Identify which cell holds the provided text, then report its [x, y] central coordinate. 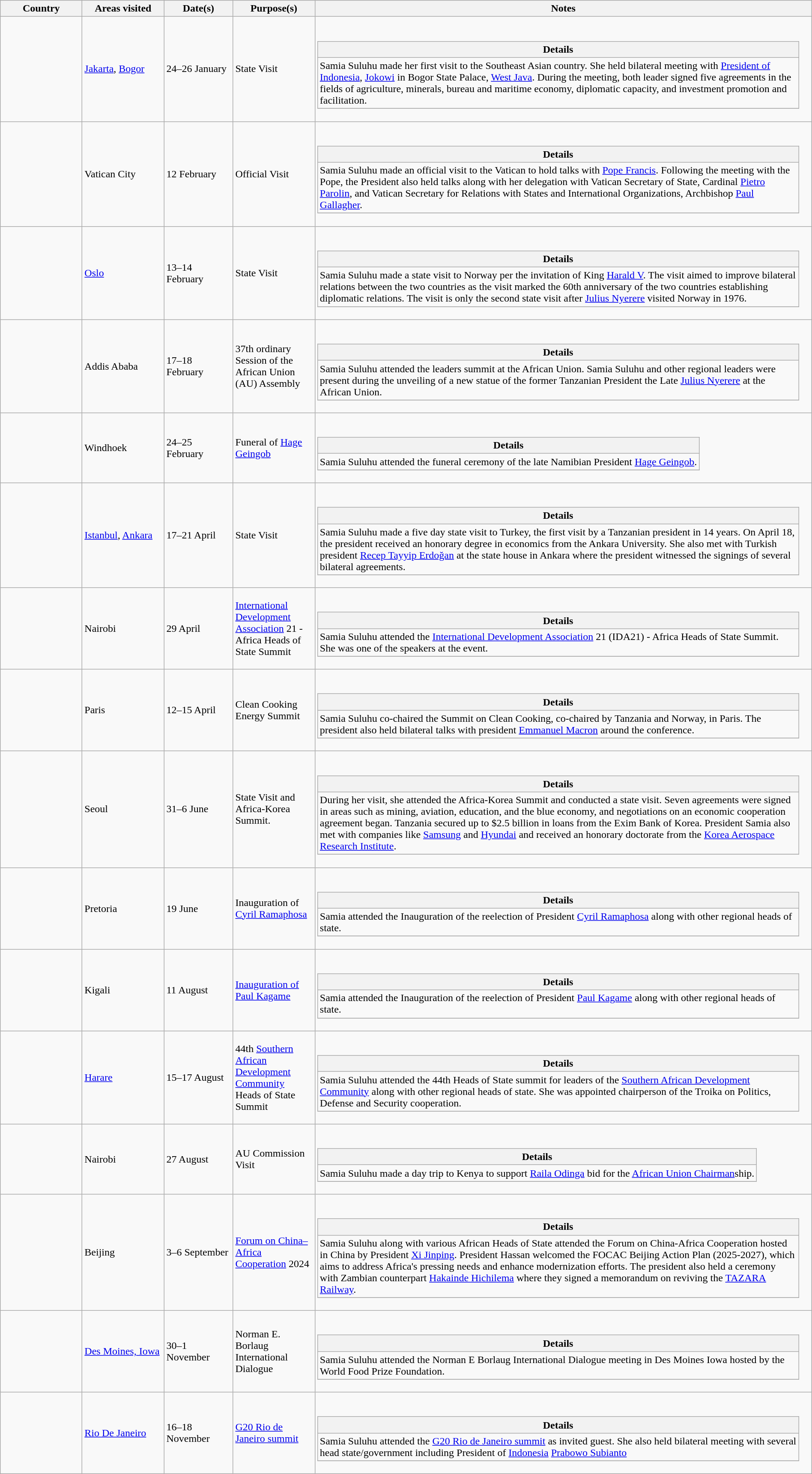
19 June [199, 908]
Details Samia attended the Inauguration of the reelection of President Paul Kagame along with other regional heads of state. [563, 990]
Istanbul, Ankara [123, 535]
Samia Suluhu attended the International Development Association 21 (IDA21) - Africa Heads of State Summit. She was one of the speakers at the event. [558, 643]
29 April [199, 629]
Kigali [123, 990]
Oslo [123, 273]
Samia attended the Inauguration of the reelection of President Paul Kagame along with other regional heads of state. [558, 1004]
Norman E. Borlaug International Dialogue [274, 1351]
17–21 April [199, 535]
Notes [563, 9]
Addis Ababa [123, 366]
27 August [199, 1159]
Beijing [123, 1253]
30–1 November [199, 1351]
Pretoria [123, 908]
Paris [123, 710]
44th Southern African Development Community Heads of State Summit [274, 1077]
Windhoek [123, 448]
Seoul [123, 809]
Samia Suluhu attended the funeral ceremony of the late Namibian President Hage Geingob. [508, 462]
Date(s) [199, 9]
Harare [123, 1077]
Purpose(s) [274, 9]
Details Samia Suluhu attended the funeral ceremony of the late Namibian President Hage Geingob. [563, 448]
15–17 August [199, 1077]
12 February [199, 174]
17–18 February [199, 366]
Rio De Janeiro [123, 1433]
Jakarta, Bogor [123, 69]
Details Samia attended the Inauguration of the reelection of President Cyril Ramaphosa along with other regional heads of state. [563, 908]
24–26 January [199, 69]
Funeral of Hage Geingob [274, 448]
AU Commission Visit [274, 1159]
11 August [199, 990]
G20 Rio de Janeiro summit [274, 1433]
State Visit and Africa-Korea Summit. [274, 809]
Details Samia Suluhu attended the Norman E Borlaug International Dialogue meeting in Des Moines Iowa hosted by the World Food Prize Foundation. [563, 1351]
Country [41, 9]
Clean Cooking Energy Summit [274, 710]
13–14 February [199, 273]
24–25 February [199, 448]
Inauguration of Cyril Ramaphosa [274, 908]
Forum on China–Africa Cooperation 2024 [274, 1253]
3–6 September [199, 1253]
Areas visited [123, 9]
16–18 November [199, 1433]
International Development Association 21 - Africa Heads of State Summit [274, 629]
31–6 June [199, 809]
37th ordinary Session of the African Union (AU) Assembly [274, 366]
Samia Suluhu attended the Norman E Borlaug International Dialogue meeting in Des Moines Iowa hosted by the World Food Prize Foundation. [558, 1366]
12–15 April [199, 710]
Official Visit [274, 174]
Inauguration of Paul Kagame [274, 990]
Samia attended the Inauguration of the reelection of President Cyril Ramaphosa along with other regional heads of state. [558, 922]
Samia Suluhu made a day trip to Kenya to support Raila Odinga bid for the African Union Chairmanship. [537, 1173]
Details Samia Suluhu made a day trip to Kenya to support Raila Odinga bid for the African Union Chairmanship. [563, 1159]
Vatican City [123, 174]
Des Moines, Iowa [123, 1351]
